Provide the (X, Y) coordinate of the cell's center where the given text is located.  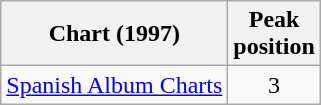
Chart (1997) (114, 34)
Peakposition (274, 34)
Spanish Album Charts (114, 85)
3 (274, 85)
